Extract the [X, Y] coordinate from the center of the cell holding the provided text.  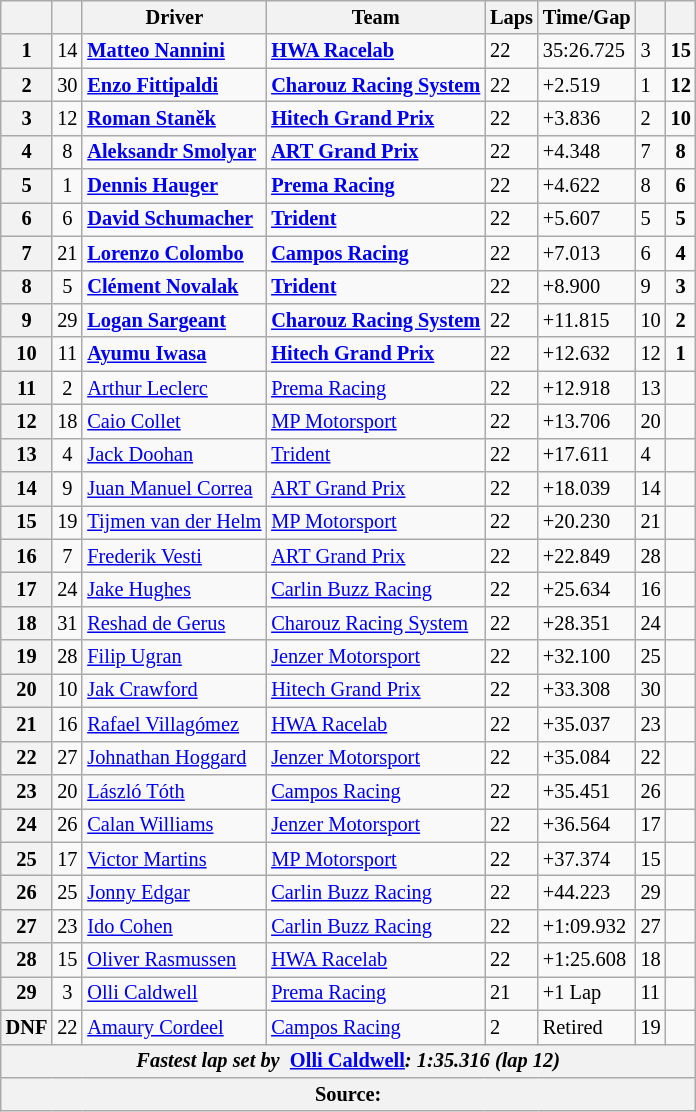
+18.039 [587, 489]
+37.374 [587, 859]
Clément Novalak [174, 287]
Laps [512, 17]
Jake Hughes [174, 589]
Time/Gap [587, 17]
+13.706 [587, 421]
Tijmen van der Helm [174, 522]
+33.308 [587, 690]
DNF [27, 1027]
Victor Martins [174, 859]
+44.223 [587, 892]
Juan Manuel Correa [174, 489]
+28.351 [587, 623]
Reshad de Gerus [174, 623]
+5.607 [587, 219]
Frederik Vesti [174, 556]
+35.084 [587, 758]
+11.815 [587, 320]
35:26.725 [587, 51]
Fastest lap set by Olli Caldwell: 1:35.316 (lap 12) [348, 1061]
Caio Collet [174, 421]
Matteo Nannini [174, 51]
Oliver Rasmussen [174, 960]
+35.451 [587, 791]
Olli Caldwell [174, 993]
Logan Sargeant [174, 320]
+4.622 [587, 186]
+22.849 [587, 556]
Jak Crawford [174, 690]
Filip Ugran [174, 657]
Jack Doohan [174, 455]
+25.634 [587, 589]
+7.013 [587, 253]
+17.611 [587, 455]
Source: [348, 1094]
+32.100 [587, 657]
Calan Williams [174, 825]
László Tóth [174, 791]
+12.632 [587, 354]
+36.564 [587, 825]
Aleksandr Smolyar [174, 152]
Amaury Cordeel [174, 1027]
+3.836 [587, 118]
Dennis Hauger [174, 186]
Arthur Leclerc [174, 388]
Lorenzo Colombo [174, 253]
David Schumacher [174, 219]
+1:25.608 [587, 960]
Ayumu Iwasa [174, 354]
+1:09.932 [587, 926]
Jonny Edgar [174, 892]
Driver [174, 17]
+20.230 [587, 522]
Roman Staněk [174, 118]
Johnathan Hoggard [174, 758]
+35.037 [587, 724]
Rafael Villagómez [174, 724]
31 [67, 623]
+1 Lap [587, 993]
Team [376, 17]
+8.900 [587, 287]
Ido Cohen [174, 926]
+4.348 [587, 152]
Enzo Fittipaldi [174, 85]
Retired [587, 1027]
+2.519 [587, 85]
+12.918 [587, 388]
